Output the [x, y] coordinate of the center of the cell containing the given text.  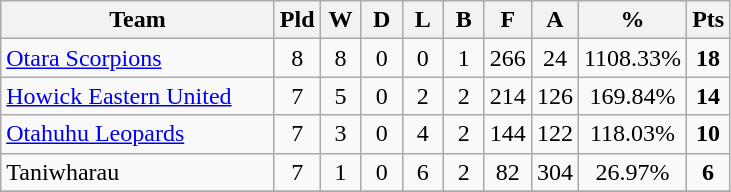
4 [422, 134]
Otahuhu Leopards [138, 134]
24 [554, 58]
266 [508, 58]
169.84% [632, 96]
W [340, 20]
D [382, 20]
Howick Eastern United [138, 96]
Otara Scorpions [138, 58]
Taniwharau [138, 172]
5 [340, 96]
A [554, 20]
14 [708, 96]
Team [138, 20]
B [464, 20]
118.03% [632, 134]
126 [554, 96]
214 [508, 96]
F [508, 20]
10 [708, 134]
18 [708, 58]
% [632, 20]
1108.33% [632, 58]
26.97% [632, 172]
122 [554, 134]
Pts [708, 20]
304 [554, 172]
82 [508, 172]
3 [340, 134]
144 [508, 134]
Pld [297, 20]
L [422, 20]
